Detect which cell encompasses the target text, then output its [X, Y] center coordinate. 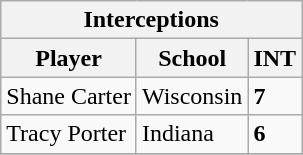
Shane Carter [69, 96]
Interceptions [152, 20]
Player [69, 58]
7 [275, 96]
INT [275, 58]
Indiana [192, 134]
Tracy Porter [69, 134]
Wisconsin [192, 96]
School [192, 58]
6 [275, 134]
